Search for the cell housing the specified text and yield its (X, Y) center coordinate. 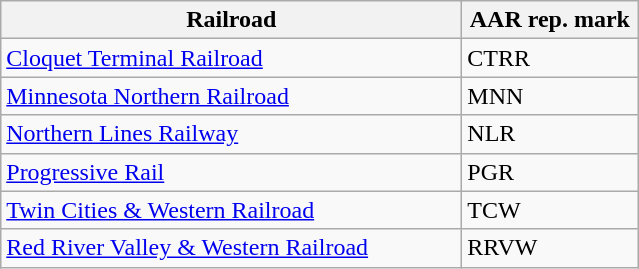
Progressive Rail (232, 172)
Cloquet Terminal Railroad (232, 58)
MNN (550, 96)
Railroad (232, 20)
Red River Valley & Western Railroad (232, 248)
Minnesota Northern Railroad (232, 96)
TCW (550, 210)
CTRR (550, 58)
PGR (550, 172)
Twin Cities & Western Railroad (232, 210)
NLR (550, 134)
Northern Lines Railway (232, 134)
AAR rep. mark (550, 20)
RRVW (550, 248)
